Extract the (X, Y) coordinate from the center of the cell holding the provided text.  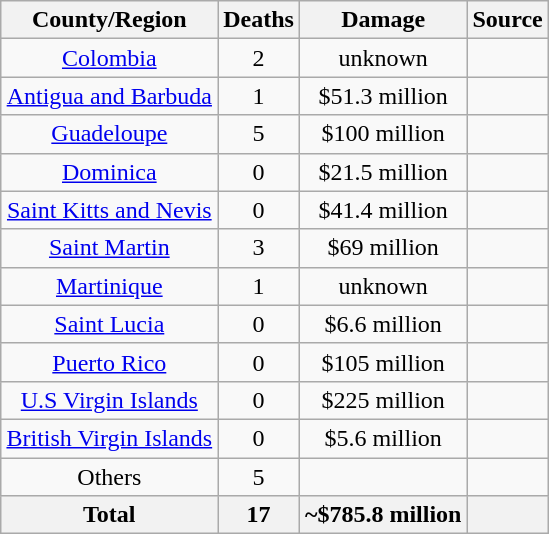
County/Region (110, 20)
Guadeloupe (110, 134)
Dominica (110, 172)
$225 million (383, 400)
$41.4 million (383, 210)
Damage (383, 20)
Source (508, 20)
$105 million (383, 362)
British Virgin Islands (110, 438)
$5.6 million (383, 438)
Martinique (110, 286)
Others (110, 477)
Saint Lucia (110, 324)
Deaths (259, 20)
Saint Kitts and Nevis (110, 210)
Puerto Rico (110, 362)
$21.5 million (383, 172)
$69 million (383, 248)
$100 million (383, 134)
~$785.8 million (383, 515)
2 (259, 58)
Colombia (110, 58)
$51.3 million (383, 96)
Total (110, 515)
17 (259, 515)
$6.6 million (383, 324)
U.S Virgin Islands (110, 400)
3 (259, 248)
Saint Martin (110, 248)
Antigua and Barbuda (110, 96)
